Extract the (X, Y) coordinate from the center of the cell holding the provided text.  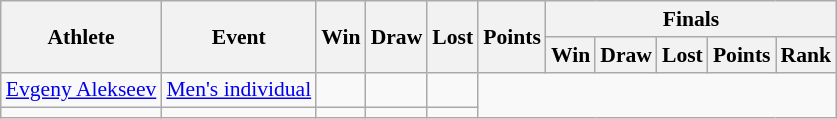
Rank (806, 55)
Event (238, 36)
Evgeny Alekseev (82, 90)
Athlete (82, 36)
Men's individual (238, 90)
Finals (691, 19)
